Locate the cell with the specified text and output its [X, Y] center coordinate. 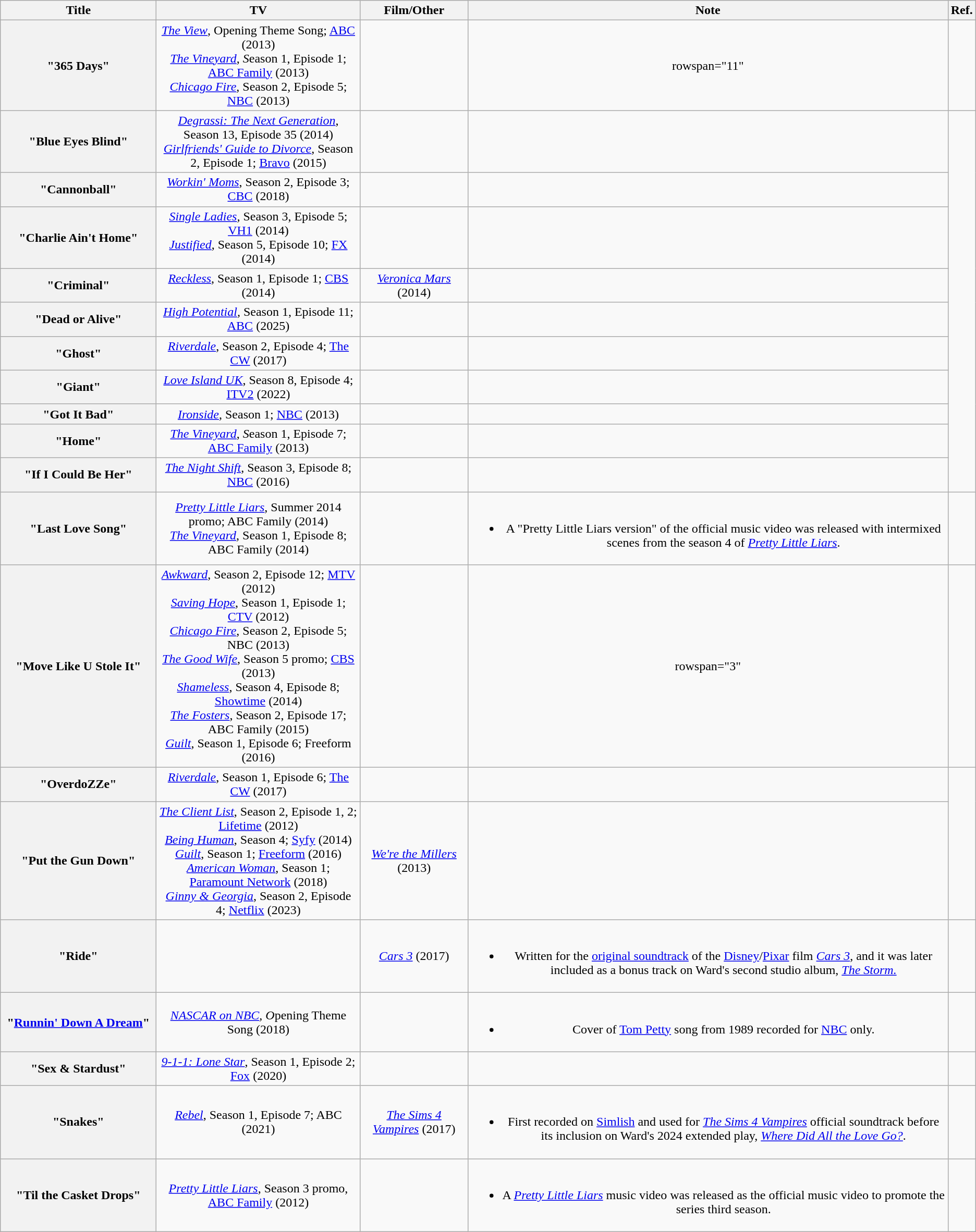
Rebel, Season 1, Episode 7; ABC (2021) [259, 1122]
Pretty Little Liars, Season 3 promo, ABC Family (2012) [259, 1195]
"Sex & Stardust" [78, 1068]
rowspan="3" [708, 666]
Veronica Mars (2014) [414, 286]
Love Island UK, Season 8, Episode 4; ITV2 (2022) [259, 387]
Riverdale, Season 1, Episode 6; The CW (2017) [259, 785]
"365 Days" [78, 66]
"Ride" [78, 956]
"Blue Eyes Blind" [78, 142]
A Pretty Little Liars music video was released as the official music video to promote the series third season. [708, 1195]
"Cannonball" [78, 190]
rowspan="11" [708, 66]
"Criminal" [78, 286]
"Last Love Song" [78, 528]
"OverdoZZe" [78, 785]
The Vineyard, Season 1, Episode 7; ABC Family (2013) [259, 441]
We're the Millers (2013) [414, 861]
Degrassi: The Next Generation, Season 13, Episode 35 (2014)Girlfriends' Guide to Divorce, Season 2, Episode 1; Bravo (2015) [259, 142]
"Dead or Alive" [78, 319]
"Snakes" [78, 1122]
Note [708, 10]
Single Ladies, Season 3, Episode 5; VH1 (2014)Justified, Season 5, Episode 10; FX (2014) [259, 238]
"Ghost" [78, 353]
TV [259, 10]
"If I Could Be Her" [78, 474]
A "Pretty Little Liars version" of the official music video was released with intermixed scenes from the season 4 of Pretty Little Liars. [708, 528]
"Runnin' Down A Dream" [78, 1022]
Ref. [961, 10]
Pretty Little Liars, Summer 2014 promo; ABC Family (2014)The Vineyard, Season 1, Episode 8; ABC Family (2014) [259, 528]
Cars 3 (2017) [414, 956]
"Home" [78, 441]
Ironside, Season 1; NBC (2013) [259, 414]
"Got It Bad" [78, 414]
Riverdale, Season 2, Episode 4; The CW (2017) [259, 353]
Film/Other [414, 10]
NASCAR on NBC, Opening Theme Song (2018) [259, 1022]
The Night Shift, Season 3, Episode 8; NBC (2016) [259, 474]
The View, Opening Theme Song; ABC (2013)The Vineyard, Season 1, Episode 1; ABC Family (2013)Chicago Fire, Season 2, Episode 5; NBC (2013) [259, 66]
9-1-1: Lone Star, Season 1, Episode 2; Fox (2020) [259, 1068]
"Til the Casket Drops" [78, 1195]
"Put the Gun Down" [78, 861]
High Potential, Season 1, Episode 11; ABC (2025) [259, 319]
"Charlie Ain't Home" [78, 238]
Reckless, Season 1, Episode 1; CBS (2014) [259, 286]
Cover of Tom Petty song from 1989 recorded for NBC only. [708, 1022]
"Giant" [78, 387]
Workin' Moms, Season 2, Episode 3; CBC (2018) [259, 190]
The Sims 4 Vampires (2017) [414, 1122]
"Move Like U Stole It" [78, 666]
Title [78, 10]
